Determine the (X, Y) coordinate at the center of the cell enclosing the given text.  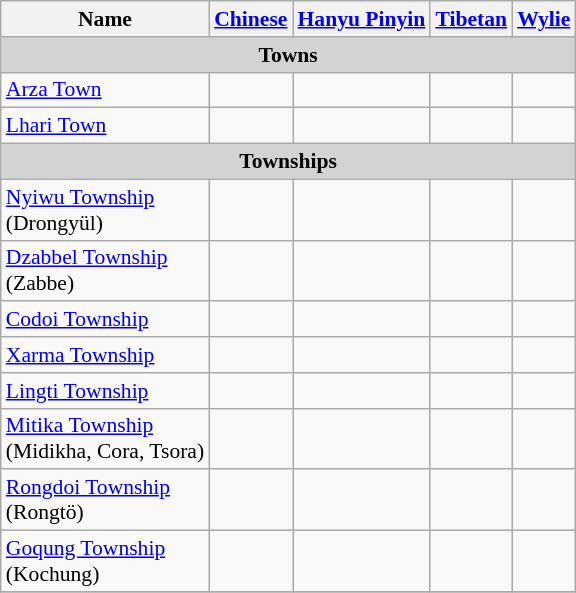
Mitika Township(Midikha, Cora, Tsora) (105, 438)
Rongdoi Township(Rongtö) (105, 500)
Nyiwu Township(Drongyül) (105, 210)
Goqung Township(Kochung) (105, 562)
Dzabbel Township(Zabbe) (105, 270)
Xarma Township (105, 355)
Lhari Town (105, 126)
Name (105, 19)
Tibetan (471, 19)
Wylie (544, 19)
Towns (288, 55)
Hanyu Pinyin (361, 19)
Chinese (250, 19)
Townships (288, 162)
Codoi Township (105, 320)
Lingti Township (105, 391)
Arza Town (105, 90)
